Determine the [X, Y] coordinate at the center of the cell enclosing the given text.  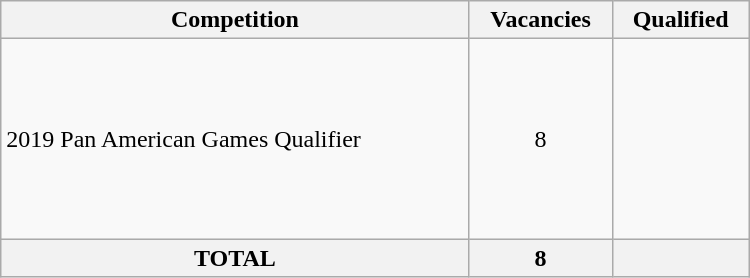
2019 Pan American Games Qualifier [235, 139]
Qualified [680, 20]
Competition [235, 20]
TOTAL [235, 258]
Vacancies [540, 20]
